Pinpoint the cell where the given text exists, returning its [x, y] midpoint coordinate. 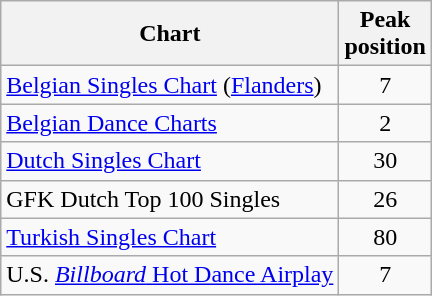
30 [385, 161]
2 [385, 123]
80 [385, 237]
Peakposition [385, 34]
Dutch Singles Chart [170, 161]
GFK Dutch Top 100 Singles [170, 199]
Belgian Singles Chart (Flanders) [170, 85]
Chart [170, 34]
U.S. Billboard Hot Dance Airplay [170, 275]
Turkish Singles Chart [170, 237]
Belgian Dance Charts [170, 123]
26 [385, 199]
